Extract the (X, Y) coordinate from the center of the cell holding the provided text.  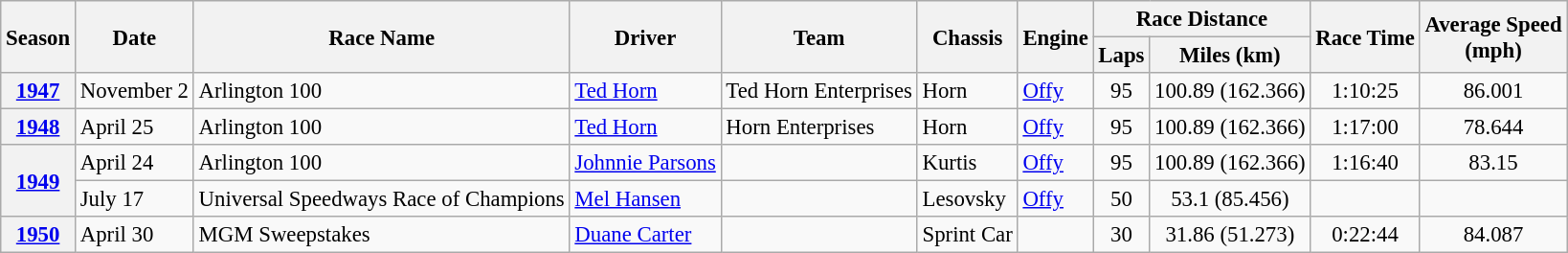
1:10:25 (1365, 91)
Sprint Car (967, 235)
MGM Sweepstakes (381, 235)
1:16:40 (1365, 163)
April 25 (134, 127)
Universal Speedways Race of Champions (381, 199)
Race Name (381, 36)
31.86 (51.273) (1230, 235)
Laps (1122, 56)
78.644 (1493, 127)
86.001 (1493, 91)
Race Time (1365, 36)
30 (1122, 235)
Duane Carter (645, 235)
50 (1122, 199)
Average Speed(mph) (1493, 36)
1949 (38, 180)
April 30 (134, 235)
Miles (km) (1230, 56)
1948 (38, 127)
Team (819, 36)
July 17 (134, 199)
1947 (38, 91)
83.15 (1493, 163)
Johnnie Parsons (645, 163)
November 2 (134, 91)
Engine (1055, 36)
Ted Horn Enterprises (819, 91)
Race Distance (1202, 19)
Mel Hansen (645, 199)
0:22:44 (1365, 235)
Driver (645, 36)
Chassis (967, 36)
53.1 (85.456) (1230, 199)
Horn Enterprises (819, 127)
April 24 (134, 163)
Lesovsky (967, 199)
Kurtis (967, 163)
Date (134, 36)
1950 (38, 235)
Season (38, 36)
84.087 (1493, 235)
1:17:00 (1365, 127)
